Pinpoint the cell where the given text exists, returning its (X, Y) midpoint coordinate. 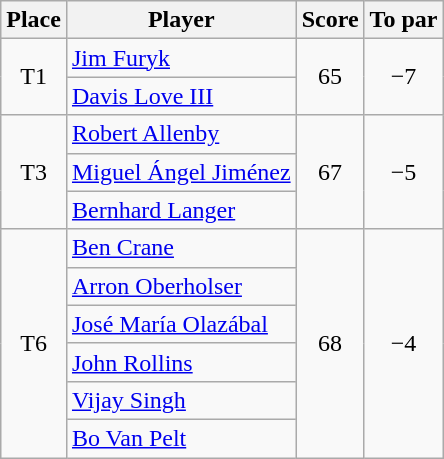
Robert Allenby (181, 134)
68 (330, 343)
67 (330, 172)
Arron Oberholser (181, 286)
T1 (34, 77)
T6 (34, 343)
Place (34, 20)
To par (404, 20)
Player (181, 20)
65 (330, 77)
Davis Love III (181, 96)
Score (330, 20)
−4 (404, 343)
José María Olazábal (181, 324)
−5 (404, 172)
Jim Furyk (181, 58)
Miguel Ángel Jiménez (181, 172)
Vijay Singh (181, 400)
Bernhard Langer (181, 210)
John Rollins (181, 362)
T3 (34, 172)
Bo Van Pelt (181, 438)
−7 (404, 77)
Ben Crane (181, 248)
